Capture the cell that displays the provided text and extract its (X, Y) central coordinate. 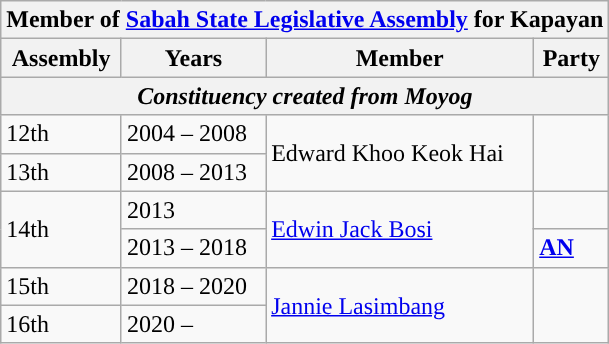
Constituency created from Moyog (305, 96)
Member of Sabah State Legislative Assembly for Kapayan (305, 20)
2018 – 2020 (193, 286)
14th (62, 229)
Edward Khoo Keok Hai (400, 153)
2013 – 2018 (193, 248)
15th (62, 286)
16th (62, 324)
2004 – 2008 (193, 134)
Party (572, 58)
Jannie Lasimbang (400, 305)
Years (193, 58)
AN (572, 248)
2013 (193, 210)
12th (62, 134)
Assembly (62, 58)
Member (400, 58)
2020 – (193, 324)
2008 – 2013 (193, 172)
13th (62, 172)
Edwin Jack Bosi (400, 229)
